Output the [x, y] coordinate of the center of the cell containing the given text.  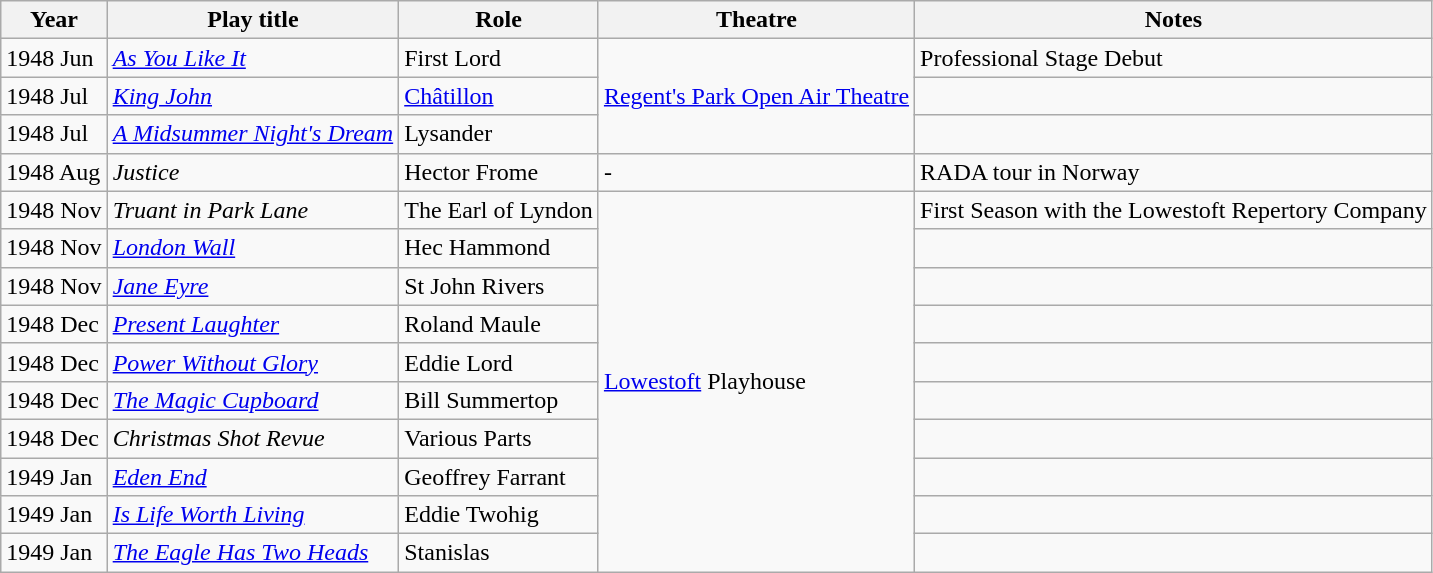
RADA tour in Norway [1174, 172]
The Earl of Lyndon [499, 210]
Lysander [499, 134]
Jane Eyre [253, 286]
First Lord [499, 58]
London Wall [253, 248]
King John [253, 96]
Eddie Twohig [499, 515]
The Eagle Has Two Heads [253, 553]
1948 Jun [54, 58]
- [756, 172]
Power Without Glory [253, 362]
Notes [1174, 20]
First Season with the Lowestoft Repertory Company [1174, 210]
Christmas Shot Revue [253, 438]
Roland Maule [499, 324]
Year [54, 20]
Theatre [756, 20]
Regent's Park Open Air Theatre [756, 96]
Bill Summertop [499, 400]
Eddie Lord [499, 362]
Eden End [253, 477]
Lowestoft Playhouse [756, 382]
Various Parts [499, 438]
Châtillon [499, 96]
Hector Frome [499, 172]
Role [499, 20]
Truant in Park Lane [253, 210]
Professional Stage Debut [1174, 58]
The Magic Cupboard [253, 400]
1948 Aug [54, 172]
Geoffrey Farrant [499, 477]
St John Rivers [499, 286]
Play title [253, 20]
Present Laughter [253, 324]
A Midsummer Night's Dream [253, 134]
Stanislas [499, 553]
As You Like It [253, 58]
Justice [253, 172]
Hec Hammond [499, 248]
Is Life Worth Living [253, 515]
